Search for the cell housing the specified text and yield its [X, Y] center coordinate. 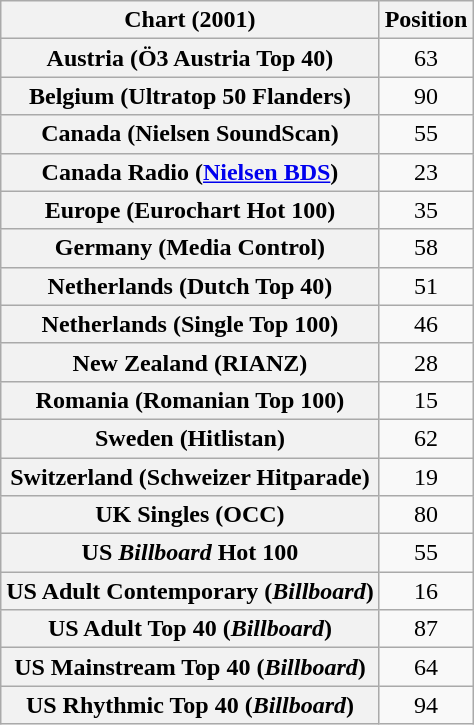
51 [426, 286]
Europe (Eurochart Hot 100) [190, 210]
UK Singles (OCC) [190, 515]
90 [426, 96]
Chart (2001) [190, 20]
63 [426, 58]
35 [426, 210]
19 [426, 477]
Switzerland (Schweizer Hitparade) [190, 477]
Canada (Nielsen SoundScan) [190, 134]
Germany (Media Control) [190, 248]
Canada Radio (Nielsen BDS) [190, 172]
US Rhythmic Top 40 (Billboard) [190, 705]
Position [426, 20]
Sweden (Hitlistan) [190, 438]
US Adult Contemporary (Billboard) [190, 591]
46 [426, 324]
Belgium (Ultratop 50 Flanders) [190, 96]
New Zealand (RIANZ) [190, 362]
58 [426, 248]
US Mainstream Top 40 (Billboard) [190, 667]
23 [426, 172]
62 [426, 438]
16 [426, 591]
US Billboard Hot 100 [190, 553]
Netherlands (Dutch Top 40) [190, 286]
Netherlands (Single Top 100) [190, 324]
87 [426, 629]
94 [426, 705]
64 [426, 667]
15 [426, 400]
US Adult Top 40 (Billboard) [190, 629]
Austria (Ö3 Austria Top 40) [190, 58]
Romania (Romanian Top 100) [190, 400]
28 [426, 362]
80 [426, 515]
